From the cell containing the given text, extract its center point as (x, y) coordinate. 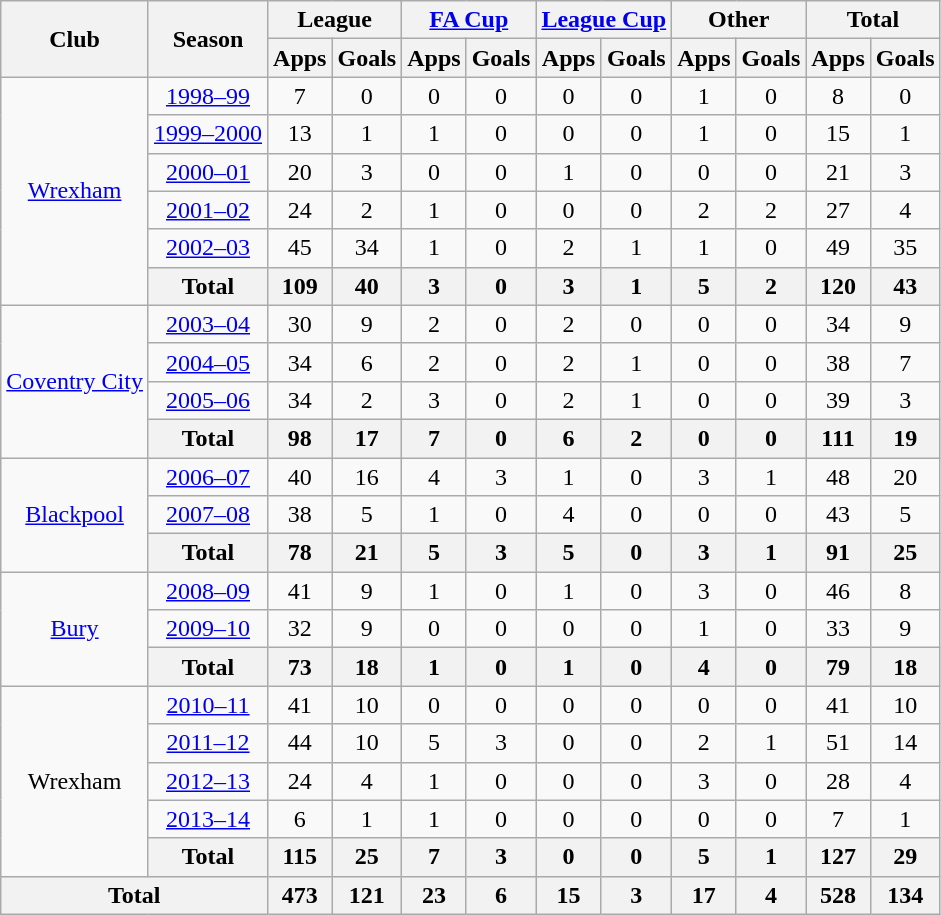
48 (838, 477)
Season (208, 39)
2005–06 (208, 400)
1998–99 (208, 96)
51 (838, 743)
2011–12 (208, 743)
League (335, 20)
120 (838, 286)
79 (838, 667)
2006–07 (208, 477)
2013–14 (208, 819)
2009–10 (208, 629)
Club (75, 39)
13 (300, 134)
45 (300, 248)
FA Cup (469, 20)
2000–01 (208, 172)
16 (367, 477)
109 (300, 286)
14 (905, 743)
49 (838, 248)
111 (838, 438)
528 (838, 895)
78 (300, 553)
23 (434, 895)
19 (905, 438)
Coventry City (75, 381)
33 (838, 629)
91 (838, 553)
2010–11 (208, 705)
1999–2000 (208, 134)
League Cup (604, 20)
32 (300, 629)
473 (300, 895)
29 (905, 857)
2007–08 (208, 515)
134 (905, 895)
Other (739, 20)
35 (905, 248)
2004–05 (208, 362)
73 (300, 667)
44 (300, 743)
2001–02 (208, 210)
Bury (75, 629)
28 (838, 781)
2003–04 (208, 324)
121 (367, 895)
30 (300, 324)
2008–09 (208, 591)
115 (300, 857)
127 (838, 857)
46 (838, 591)
98 (300, 438)
27 (838, 210)
2002–03 (208, 248)
2012–13 (208, 781)
Blackpool (75, 515)
39 (838, 400)
